From the cell containing the given text, extract its center point as [X, Y] coordinate. 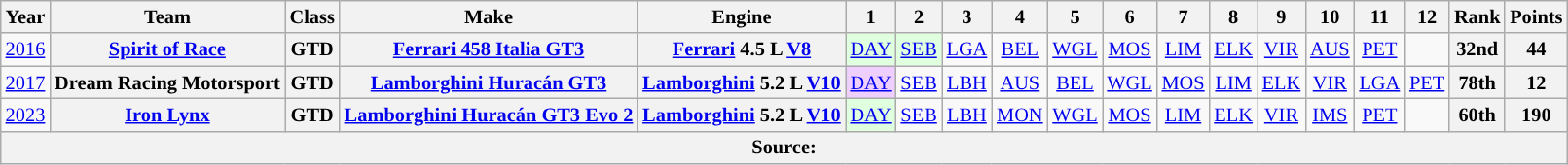
190 [1536, 115]
32nd [1477, 49]
Rank [1477, 16]
10 [1330, 16]
2017 [25, 82]
Ferrari 4.5 L V8 [742, 49]
9 [1281, 16]
Source: [784, 148]
Dream Racing Motorsport [167, 82]
Points [1536, 16]
Engine [742, 16]
11 [1380, 16]
Team [167, 16]
6 [1130, 16]
2016 [25, 49]
Lamborghini Huracán GT3 Evo 2 [489, 115]
MON [1020, 115]
7 [1184, 16]
5 [1075, 16]
1 [871, 16]
Ferrari 458 Italia GT3 [489, 49]
44 [1536, 49]
4 [1020, 16]
Lamborghini Huracán GT3 [489, 82]
Year [25, 16]
2 [919, 16]
IMS [1330, 115]
2023 [25, 115]
Class [312, 16]
8 [1232, 16]
Iron Lynx [167, 115]
3 [967, 16]
78th [1477, 82]
Make [489, 16]
Spirit of Race [167, 49]
60th [1477, 115]
